Extract the [x, y] coordinate from the center of the cell holding the provided text.  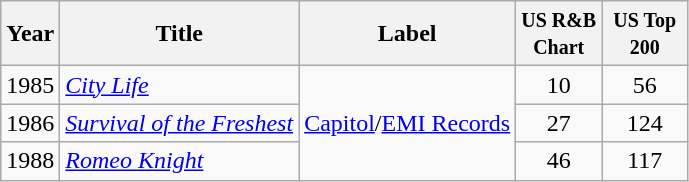
Romeo Knight [180, 161]
1988 [30, 161]
Capitol/EMI Records [408, 123]
1985 [30, 85]
Label [408, 34]
46 [559, 161]
US Top 200 [645, 34]
10 [559, 85]
27 [559, 123]
56 [645, 85]
Survival of the Freshest [180, 123]
US R&B Chart [559, 34]
124 [645, 123]
City Life [180, 85]
117 [645, 161]
Title [180, 34]
Year [30, 34]
1986 [30, 123]
